Determine the (X, Y) coordinate at the center of the cell enclosing the given text.  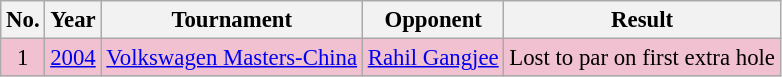
Rahil Gangjee (433, 58)
No. (23, 20)
Tournament (232, 20)
Opponent (433, 20)
Year (73, 20)
2004 (73, 58)
Volkswagen Masters-China (232, 58)
1 (23, 58)
Lost to par on first extra hole (642, 58)
Result (642, 20)
